Find where the given text appears and provide that cell's center as [X, Y] coordinate. 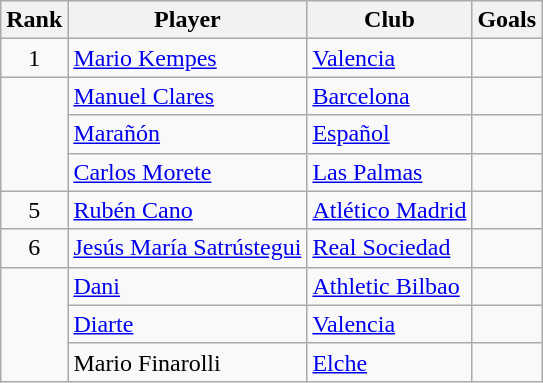
Dani [188, 286]
Player [188, 20]
5 [34, 210]
Manuel Clares [188, 96]
Barcelona [390, 96]
Club [390, 20]
Marañón [188, 134]
Rank [34, 20]
Carlos Morete [188, 172]
Mario Kempes [188, 58]
Jesús María Satrústegui [188, 248]
Diarte [188, 324]
Athletic Bilbao [390, 286]
Español [390, 134]
Atlético Madrid [390, 210]
Rubén Cano [188, 210]
Las Palmas [390, 172]
6 [34, 248]
Real Sociedad [390, 248]
Mario Finarolli [188, 362]
1 [34, 58]
Elche [390, 362]
Goals [507, 20]
